Scan for the cell matching the given text and deliver its [X, Y] coordinate at center. 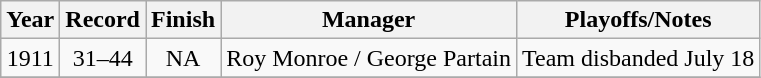
Playoffs/Notes [638, 20]
Finish [184, 20]
Manager [369, 20]
1911 [30, 58]
Team disbanded July 18 [638, 58]
31–44 [103, 58]
Record [103, 20]
Roy Monroe / George Partain [369, 58]
NA [184, 58]
Year [30, 20]
